Output the [x, y] coordinate of the center of the cell containing the given text.  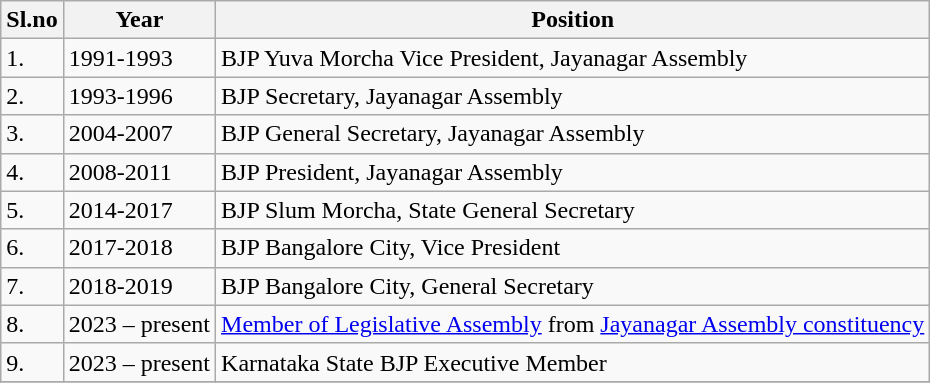
1991-1993 [139, 58]
2017-2018 [139, 248]
8. [32, 324]
Year [139, 20]
6. [32, 248]
Position [573, 20]
BJP Bangalore City, General Secretary [573, 286]
Karnataka State BJP Executive Member [573, 362]
7. [32, 286]
2. [32, 96]
9. [32, 362]
1993-1996 [139, 96]
2008-2011 [139, 172]
Member of Legislative Assembly from Jayanagar Assembly constituency [573, 324]
1. [32, 58]
BJP Secretary, Jayanagar Assembly [573, 96]
2014-2017 [139, 210]
BJP Yuva Morcha Vice President, Jayanagar Assembly [573, 58]
BJP Slum Morcha, State General Secretary [573, 210]
Sl.no [32, 20]
5. [32, 210]
4. [32, 172]
3. [32, 134]
2004-2007 [139, 134]
BJP General Secretary, Jayanagar Assembly [573, 134]
BJP President, Jayanagar Assembly [573, 172]
2018-2019 [139, 286]
BJP Bangalore City, Vice President [573, 248]
